Extract the (X, Y) coordinate from the center of the cell holding the provided text.  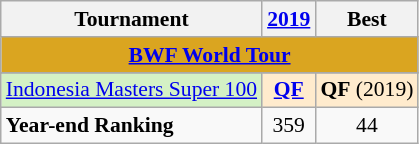
Tournament (132, 19)
359 (288, 126)
Best (366, 19)
QF (2019) (366, 90)
QF (288, 90)
Year-end Ranking (132, 126)
44 (366, 126)
Indonesia Masters Super 100 (132, 90)
BWF World Tour (210, 55)
2019 (288, 19)
